Return the (x, y) coordinate for the center point of the cell that contains the specified text.  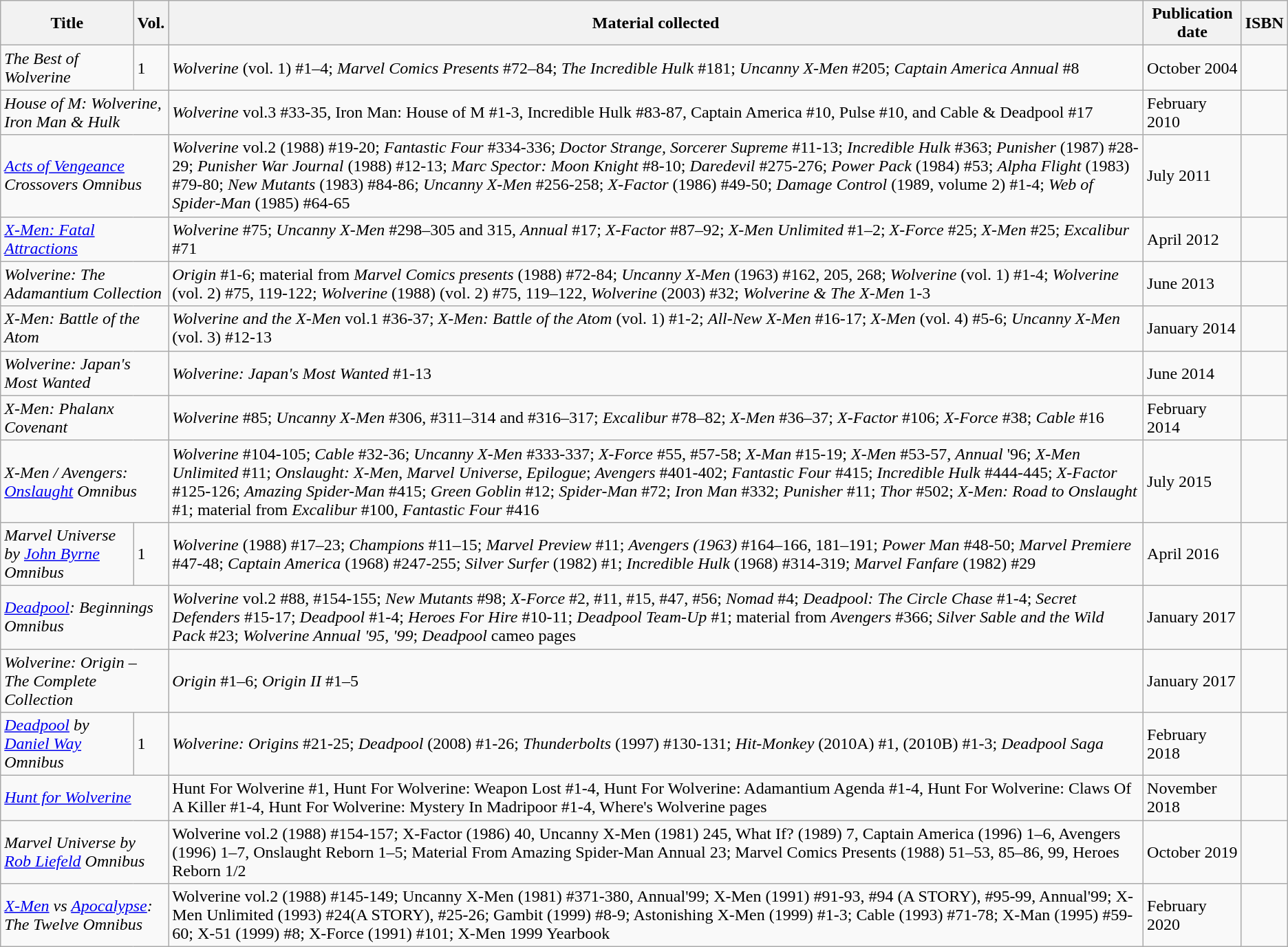
The Best of Wolverine (67, 67)
Deadpool: Beginnings Omnibus (85, 617)
Hunt for Wolverine (85, 798)
X-Men: Battle of the Atom (85, 329)
February 2014 (1193, 418)
Wolverine #75; Uncanny X-Men #298–305 and 315, Annual #17; X-Factor #87–92; X-Men Unlimited #1–2; X-Force #25; X-Men #25; Excalibur #71 (656, 239)
April 2012 (1193, 239)
April 2016 (1193, 554)
Origin #1–6; Origin II #1–5 (656, 681)
October 2019 (1193, 852)
Marvel Universe by Rob Liefeld Omnibus (85, 852)
Wolverine: Origins #21-25; Deadpool (2008) #1-26; Thunderbolts (1997) #130-131; Hit-Monkey (2010A) #1, (2010B) #1-3; Deadpool Saga (656, 744)
Title (67, 23)
House of M: Wolverine, Iron Man & Hulk (85, 113)
Wolverine (vol. 1) #1–4; Marvel Comics Presents #72–84; The Incredible Hulk #181; Uncanny X-Men #205; Captain America Annual #8 (656, 67)
June 2013 (1193, 283)
October 2004 (1193, 67)
July 2011 (1193, 176)
February 2020 (1193, 915)
X-Men vs Apocalypse: The Twelve Omnibus (85, 915)
Deadpool by Daniel Way Omnibus (67, 744)
Wolverine: The Adamantium Collection (85, 283)
Wolverine vol.3 #33-35, Iron Man: House of M #1-3, Incredible Hulk #83-87, Captain America #10, Pulse #10, and Cable & Deadpool #17 (656, 113)
January 2014 (1193, 329)
Publication date (1193, 23)
X-Men: Phalanx Covenant (85, 418)
Wolverine: Japan's Most Wanted #1-13 (656, 373)
Acts of Vengeance Crossovers Omnibus (85, 176)
Wolverine: Origin – The Complete Collection (85, 681)
February 2018 (1193, 744)
July 2015 (1193, 481)
ISBN (1265, 23)
Marvel Universe by John Byrne Omnibus (67, 554)
Material collected (656, 23)
Wolverine #85; Uncanny X-Men #306, #311–314 and #316–317; Excalibur #78–82; X-Men #36–37; X-Factor #106; X-Force #38; Cable #16 (656, 418)
November 2018 (1193, 798)
X-Men / Avengers: Onslaught Omnibus (85, 481)
Wolverine: Japan's Most Wanted (85, 373)
X-Men: Fatal Attractions (85, 239)
June 2014 (1193, 373)
February 2010 (1193, 113)
Vol. (151, 23)
